Identify which cell holds the provided text, then report its (x, y) central coordinate. 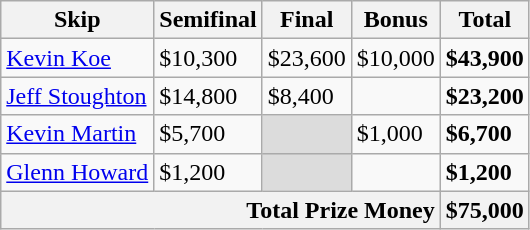
$5,700 (208, 134)
Total Prize Money (221, 210)
Skip (78, 20)
$14,800 (208, 96)
Bonus (396, 20)
Glenn Howard (78, 172)
Total (484, 20)
$8,400 (306, 96)
$75,000 (484, 210)
Kevin Koe (78, 58)
$10,300 (208, 58)
$10,000 (396, 58)
Jeff Stoughton (78, 96)
$23,200 (484, 96)
$1,000 (396, 134)
Kevin Martin (78, 134)
$6,700 (484, 134)
$23,600 (306, 58)
Final (306, 20)
$43,900 (484, 58)
Semifinal (208, 20)
